Extract the (x, y) coordinate from the center of the cell holding the provided text.  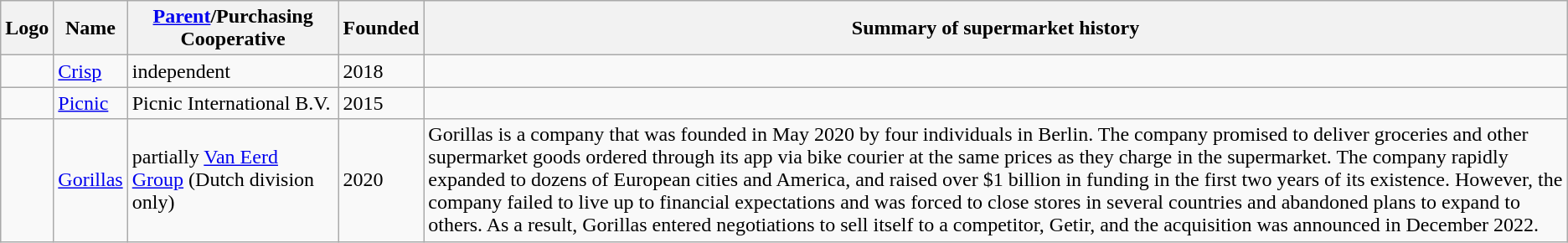
Summary of supermarket history (995, 28)
Crisp (90, 71)
2020 (381, 180)
2015 (381, 103)
Gorillas (90, 180)
2018 (381, 71)
Name (90, 28)
independent (233, 71)
partially Van Eerd Group (Dutch division only) (233, 180)
Picnic (90, 103)
Logo (27, 28)
Parent/Purchasing Cooperative (233, 28)
Picnic International B.V. (233, 103)
Founded (381, 28)
